For the text-containing cell, return its midpoint in (x, y) coordinate format. 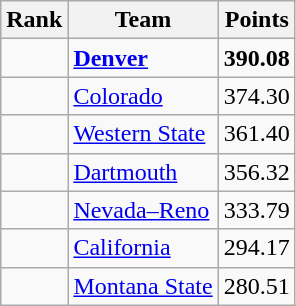
Western State (143, 134)
Denver (143, 58)
374.30 (256, 96)
Colorado (143, 96)
390.08 (256, 58)
Nevada–Reno (143, 210)
Points (256, 20)
294.17 (256, 248)
356.32 (256, 172)
361.40 (256, 134)
333.79 (256, 210)
Rank (34, 20)
Montana State (143, 286)
California (143, 248)
280.51 (256, 286)
Team (143, 20)
Dartmouth (143, 172)
